Return (x, y) of the center of cell containing provided text 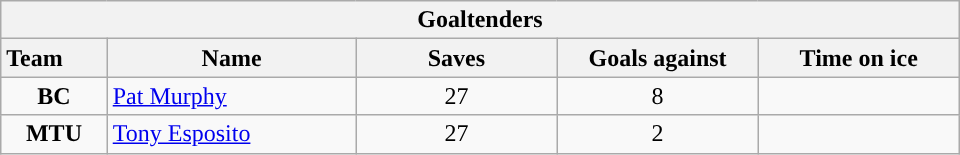
BC (54, 96)
Pat Murphy (232, 96)
8 (658, 96)
Team (54, 58)
2 (658, 134)
Time on ice (858, 58)
Name (232, 58)
MTU (54, 134)
Goaltenders (480, 20)
Saves (456, 58)
Goals against (658, 58)
Tony Esposito (232, 134)
